Return the [X, Y] coordinate for the center point of the cell that contains the specified text.  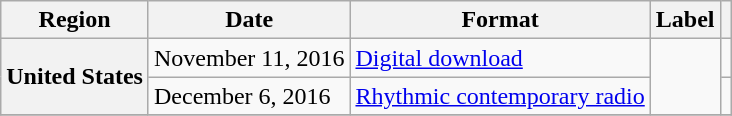
Digital download [500, 58]
Label [685, 20]
Date [248, 20]
November 11, 2016 [248, 58]
Format [500, 20]
Rhythmic contemporary radio [500, 96]
Region [75, 20]
December 6, 2016 [248, 96]
United States [75, 77]
